Return the [X, Y] coordinate for the center point of the cell that contains the specified text.  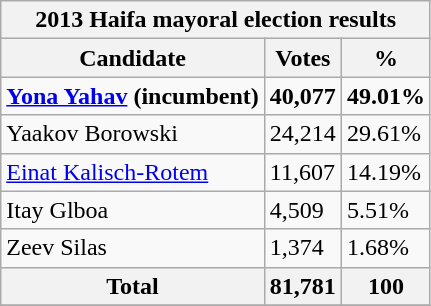
40,077 [302, 96]
49.01% [386, 96]
14.19% [386, 172]
Yaakov Borowski [133, 134]
Einat Kalisch-Rotem [133, 172]
5.51% [386, 210]
Votes [302, 58]
2013 Haifa mayoral election results [216, 20]
Zeev Silas [133, 248]
% [386, 58]
1.68% [386, 248]
Yona Yahav (incumbent) [133, 96]
11,607 [302, 172]
1,374 [302, 248]
24,214 [302, 134]
81,781 [302, 286]
Itay Glboa [133, 210]
Candidate [133, 58]
29.61% [386, 134]
4,509 [302, 210]
100 [386, 286]
Total [133, 286]
